Locate the cell with the specified text and output its (X, Y) center coordinate. 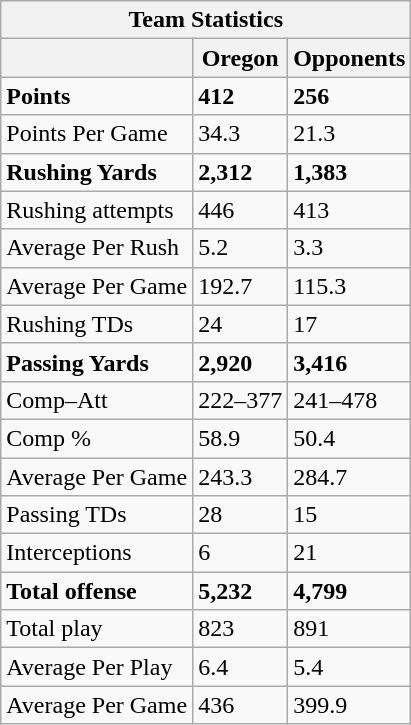
Team Statistics (206, 20)
21.3 (350, 134)
192.7 (240, 286)
Interceptions (97, 553)
Average Per Play (97, 667)
24 (240, 324)
2,920 (240, 362)
50.4 (350, 438)
Comp–Att (97, 400)
241–478 (350, 400)
Oregon (240, 58)
Comp % (97, 438)
256 (350, 96)
115.3 (350, 286)
5.4 (350, 667)
28 (240, 515)
Passing TDs (97, 515)
Rushing Yards (97, 172)
17 (350, 324)
413 (350, 210)
6.4 (240, 667)
Points (97, 96)
5,232 (240, 591)
5.2 (240, 248)
Opponents (350, 58)
823 (240, 629)
1,383 (350, 172)
2,312 (240, 172)
284.7 (350, 477)
3.3 (350, 248)
Rushing attempts (97, 210)
243.3 (240, 477)
222–377 (240, 400)
Rushing TDs (97, 324)
34.3 (240, 134)
436 (240, 705)
15 (350, 515)
Passing Yards (97, 362)
891 (350, 629)
Total play (97, 629)
21 (350, 553)
Points Per Game (97, 134)
4,799 (350, 591)
6 (240, 553)
399.9 (350, 705)
412 (240, 96)
Average Per Rush (97, 248)
Total offense (97, 591)
3,416 (350, 362)
58.9 (240, 438)
446 (240, 210)
